Extract the (x, y) coordinate from the center of the cell holding the provided text.  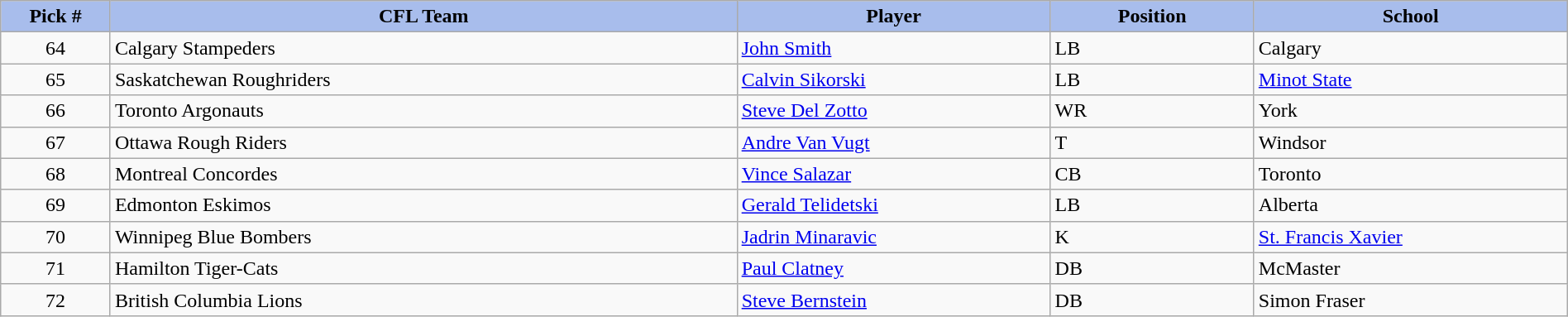
School (1411, 17)
Steve Bernstein (893, 300)
McMaster (1411, 268)
71 (56, 268)
Jadrin Minaravic (893, 237)
67 (56, 142)
64 (56, 48)
John Smith (893, 48)
British Columbia Lions (423, 300)
Winnipeg Blue Bombers (423, 237)
York (1411, 111)
Hamilton Tiger-Cats (423, 268)
Toronto Argonauts (423, 111)
Paul Clatney (893, 268)
Player (893, 17)
69 (56, 205)
72 (56, 300)
Calgary (1411, 48)
Edmonton Eskimos (423, 205)
68 (56, 174)
70 (56, 237)
65 (56, 79)
Position (1152, 17)
Minot State (1411, 79)
K (1152, 237)
Steve Del Zotto (893, 111)
Calgary Stampeders (423, 48)
WR (1152, 111)
Gerald Telidetski (893, 205)
CFL Team (423, 17)
Pick # (56, 17)
CB (1152, 174)
Toronto (1411, 174)
Montreal Concordes (423, 174)
St. Francis Xavier (1411, 237)
Vince Salazar (893, 174)
Calvin Sikorski (893, 79)
66 (56, 111)
Windsor (1411, 142)
Simon Fraser (1411, 300)
Andre Van Vugt (893, 142)
Alberta (1411, 205)
T (1152, 142)
Ottawa Rough Riders (423, 142)
Saskatchewan Roughriders (423, 79)
